From the cell containing the given text, extract its center point as [X, Y] coordinate. 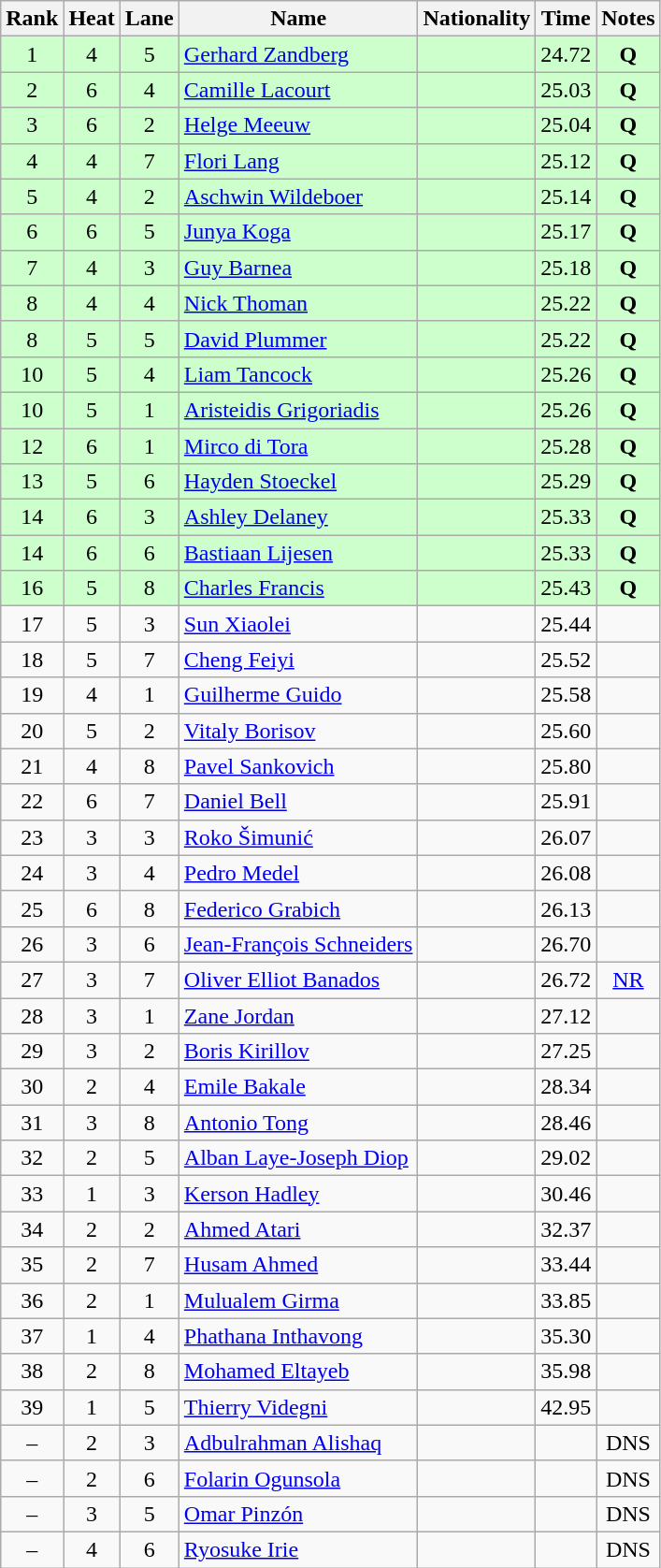
25.14 [567, 196]
Daniel Bell [298, 802]
26 [32, 944]
16 [32, 588]
28.46 [567, 1123]
Ryosuke Irie [298, 1549]
25.58 [567, 695]
Flori Lang [298, 161]
20 [32, 731]
Guy Barnea [298, 268]
Bastiaan Lijesen [298, 553]
Boris Kirillov [298, 1052]
22 [32, 802]
18 [32, 660]
Sun Xiaolei [298, 624]
Omar Pinzón [298, 1514]
28.34 [567, 1087]
Liam Tancock [298, 374]
Guilherme Guido [298, 695]
25.44 [567, 624]
Phathana Inthavong [298, 1336]
24.72 [567, 54]
26.08 [567, 873]
Pedro Medel [298, 873]
Folarin Ogunsola [298, 1478]
25.52 [567, 660]
Thierry Videgni [298, 1407]
Federico Grabich [298, 908]
37 [32, 1336]
Mirco di Tora [298, 446]
42.95 [567, 1407]
38 [32, 1372]
Antonio Tong [298, 1123]
Lane [150, 19]
Hayden Stoeckel [298, 482]
Jean-François Schneiders [298, 944]
25.60 [567, 731]
30.46 [567, 1194]
35.30 [567, 1336]
Mohamed Eltayeb [298, 1372]
Kerson Hadley [298, 1194]
29 [32, 1052]
Cheng Feiyi [298, 660]
34 [32, 1229]
33.44 [567, 1265]
NR [628, 980]
25.04 [567, 125]
23 [32, 837]
25 [32, 908]
Gerhard Zandberg [298, 54]
Mulualem Girma [298, 1300]
33 [32, 1194]
Notes [628, 19]
25.80 [567, 766]
21 [32, 766]
Name [298, 19]
26.70 [567, 944]
39 [32, 1407]
35 [32, 1265]
35.98 [567, 1372]
27.25 [567, 1052]
27 [32, 980]
13 [32, 482]
Zane Jordan [298, 1015]
Ahmed Atari [298, 1229]
Oliver Elliot Banados [298, 980]
Heat [92, 19]
Adbulrahman Alishaq [298, 1443]
25.17 [567, 232]
30 [32, 1087]
Emile Bakale [298, 1087]
Nick Thoman [298, 303]
Camille Lacourt [298, 90]
26.72 [567, 980]
28 [32, 1015]
Helge Meeuw [298, 125]
Roko Šimunić [298, 837]
17 [32, 624]
Junya Koga [298, 232]
25.91 [567, 802]
David Plummer [298, 339]
29.02 [567, 1158]
25.29 [567, 482]
Ashley Delaney [298, 517]
Husam Ahmed [298, 1265]
Alban Laye-Joseph Diop [298, 1158]
Time [567, 19]
25.12 [567, 161]
27.12 [567, 1015]
32 [32, 1158]
Aschwin Wildeboer [298, 196]
Rank [32, 19]
26.07 [567, 837]
25.18 [567, 268]
25.43 [567, 588]
25.03 [567, 90]
Charles Francis [298, 588]
12 [32, 446]
19 [32, 695]
32.37 [567, 1229]
Pavel Sankovich [298, 766]
24 [32, 873]
25.28 [567, 446]
26.13 [567, 908]
31 [32, 1123]
33.85 [567, 1300]
Nationality [477, 19]
Vitaly Borisov [298, 731]
36 [32, 1300]
Aristeidis Grigoriadis [298, 410]
